Output the [X, Y] coordinate of the center of the cell containing the given text.  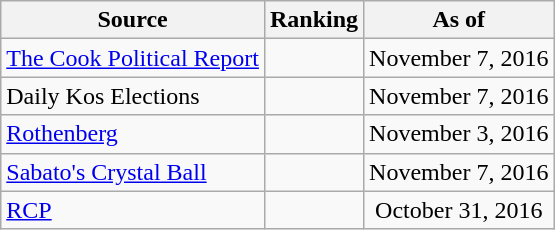
Sabato's Crystal Ball [133, 172]
Ranking [314, 20]
October 31, 2016 [459, 210]
RCP [133, 210]
As of [459, 20]
November 3, 2016 [459, 134]
Daily Kos Elections [133, 96]
Rothenberg [133, 134]
Source [133, 20]
The Cook Political Report [133, 58]
